Detect which cell encompasses the target text, then output its (x, y) center coordinate. 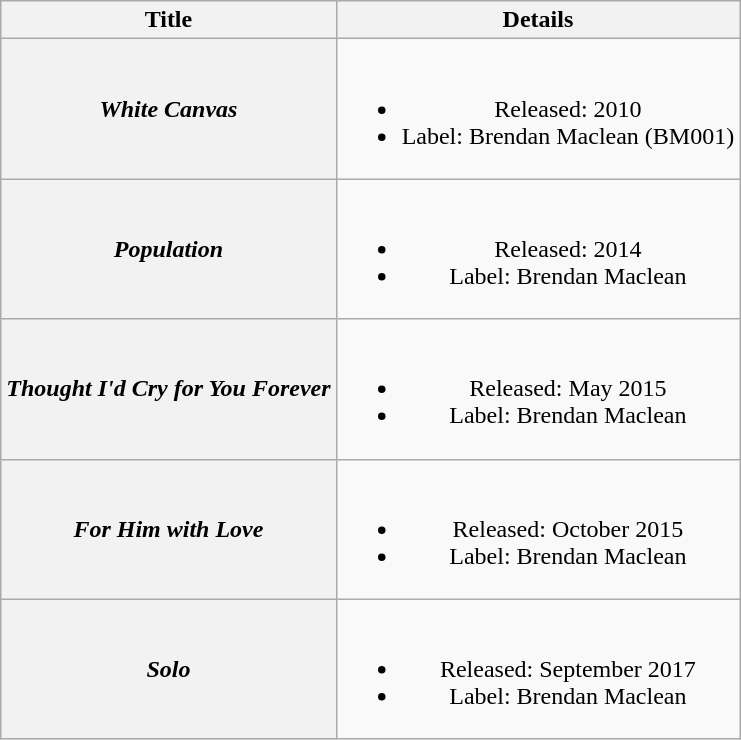
Released: October 2015Label: Brendan Maclean (538, 529)
Released: 2014Label: Brendan Maclean (538, 249)
Solo (168, 669)
White Canvas (168, 109)
Released: May 2015Label: Brendan Maclean (538, 389)
For Him with Love (168, 529)
Released: 2010Label: Brendan Maclean (BM001) (538, 109)
Released: September 2017Label: Brendan Maclean (538, 669)
Title (168, 20)
Thought I'd Cry for You Forever (168, 389)
Population (168, 249)
Details (538, 20)
